Determine the (X, Y) coordinate at the center of the cell enclosing the given text.  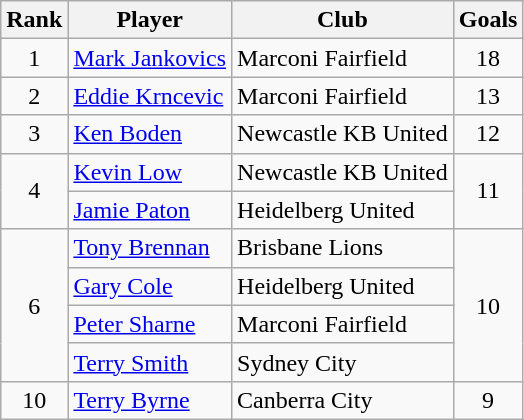
Sydney City (343, 362)
Goals (488, 20)
12 (488, 134)
9 (488, 400)
1 (34, 58)
Club (343, 20)
Peter Sharne (150, 324)
11 (488, 191)
4 (34, 191)
Canberra City (343, 400)
Gary Cole (150, 286)
Brisbane Lions (343, 248)
Terry Smith (150, 362)
Tony Brennan (150, 248)
Player (150, 20)
Mark Jankovics (150, 58)
Rank (34, 20)
Kevin Low (150, 172)
Terry Byrne (150, 400)
Jamie Paton (150, 210)
3 (34, 134)
Eddie Krncevic (150, 96)
Ken Boden (150, 134)
18 (488, 58)
2 (34, 96)
6 (34, 305)
13 (488, 96)
